For the text-containing cell, return its midpoint in (X, Y) coordinate format. 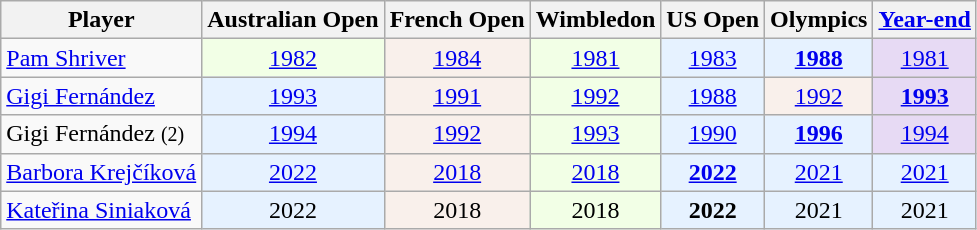
Olympics (819, 20)
US Open (713, 20)
Pam Shriver (102, 58)
1991 (457, 96)
Year-end (925, 20)
Kateřina Siniaková (102, 210)
Gigi Fernández (2) (102, 134)
1984 (457, 58)
1990 (713, 134)
1982 (293, 58)
Wimbledon (596, 20)
1996 (819, 134)
Australian Open (293, 20)
Barbora Krejčíková (102, 172)
French Open (457, 20)
1983 (713, 58)
Gigi Fernández (102, 96)
Player (102, 20)
